Provide the [X, Y] coordinate of the cell's center where the given text is located.  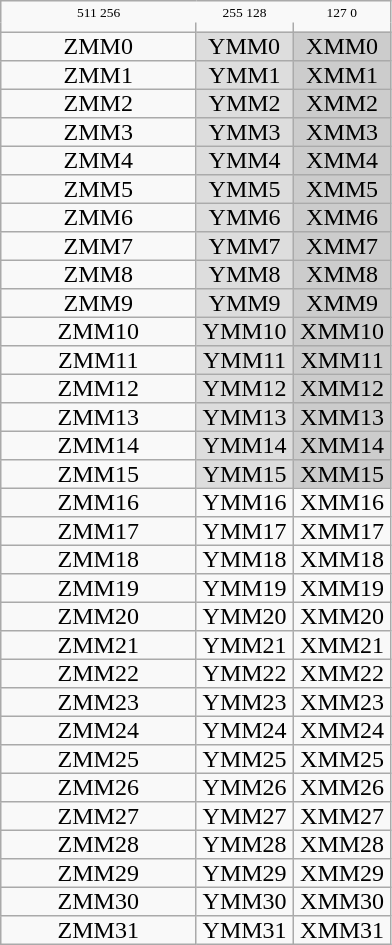
YMM17 [245, 531]
ZMM8 [98, 274]
ZMM17 [98, 531]
ZMM16 [98, 502]
127 0 [342, 12]
XMM17 [342, 531]
ZMM1 [98, 75]
ZMM19 [98, 588]
XMM20 [342, 616]
XMM6 [342, 217]
YMM18 [245, 559]
ZMM12 [98, 388]
ZMM21 [98, 645]
XMM29 [342, 873]
YMM29 [245, 873]
ZMM28 [98, 844]
XMM25 [342, 759]
YMM0 [245, 46]
ZMM18 [98, 559]
YMM10 [245, 331]
YMM5 [245, 189]
511 256 [98, 12]
YMM13 [245, 417]
YMM20 [245, 616]
XMM13 [342, 417]
YMM11 [245, 360]
ZMM3 [98, 132]
XMM1 [342, 75]
XMM15 [342, 474]
XMM28 [342, 844]
ZMM0 [98, 46]
XMM0 [342, 46]
YMM1 [245, 75]
ZMM2 [98, 103]
YMM27 [245, 816]
XMM22 [342, 673]
YMM21 [245, 645]
YMM31 [245, 930]
ZMM30 [98, 901]
XMM23 [342, 702]
ZMM23 [98, 702]
XMM2 [342, 103]
ZMM31 [98, 930]
YMM14 [245, 445]
YMM4 [245, 160]
ZMM29 [98, 873]
XMM5 [342, 189]
ZMM26 [98, 787]
ZMM27 [98, 816]
XMM8 [342, 274]
XMM18 [342, 559]
YMM30 [245, 901]
XMM9 [342, 303]
ZMM24 [98, 730]
ZMM15 [98, 474]
XMM3 [342, 132]
XMM19 [342, 588]
XMM26 [342, 787]
XMM4 [342, 160]
XMM10 [342, 331]
YMM28 [245, 844]
ZMM9 [98, 303]
YMM22 [245, 673]
ZMM5 [98, 189]
YMM6 [245, 217]
XMM31 [342, 930]
ZMM20 [98, 616]
ZMM14 [98, 445]
XMM7 [342, 246]
YMM15 [245, 474]
XMM21 [342, 645]
ZMM22 [98, 673]
XMM27 [342, 816]
ZMM4 [98, 160]
YMM7 [245, 246]
YMM8 [245, 274]
YMM26 [245, 787]
YMM9 [245, 303]
XMM14 [342, 445]
YMM16 [245, 502]
XMM12 [342, 388]
ZMM10 [98, 331]
XMM11 [342, 360]
YMM24 [245, 730]
XMM30 [342, 901]
XMM16 [342, 502]
YMM12 [245, 388]
XMM24 [342, 730]
ZMM25 [98, 759]
ZMM13 [98, 417]
YMM25 [245, 759]
YMM2 [245, 103]
YMM19 [245, 588]
ZMM7 [98, 246]
ZMM6 [98, 217]
ZMM11 [98, 360]
YMM3 [245, 132]
255 128 [245, 12]
YMM23 [245, 702]
